Capture the cell that displays the provided text and extract its (X, Y) central coordinate. 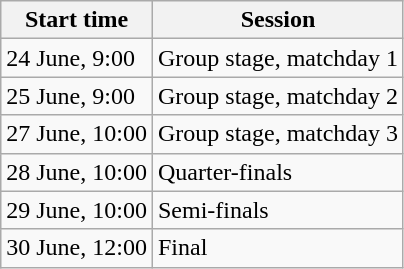
Group stage, matchday 3 (278, 134)
Session (278, 20)
Final (278, 248)
29 June, 10:00 (77, 210)
30 June, 12:00 (77, 248)
Group stage, matchday 2 (278, 96)
28 June, 10:00 (77, 172)
Semi-finals (278, 210)
24 June, 9:00 (77, 58)
Start time (77, 20)
Quarter-finals (278, 172)
27 June, 10:00 (77, 134)
Group stage, matchday 1 (278, 58)
25 June, 9:00 (77, 96)
